Extract the (X, Y) coordinate from the center of the cell holding the provided text.  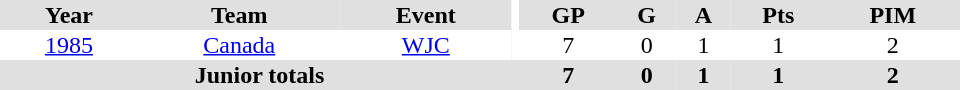
WJC (426, 45)
Junior totals (260, 75)
Event (426, 15)
G (646, 15)
Team (240, 15)
PIM (893, 15)
Pts (778, 15)
Year (69, 15)
Canada (240, 45)
1985 (69, 45)
A (704, 15)
GP (568, 15)
